Output the [X, Y] coordinate of the center of the cell containing the given text.  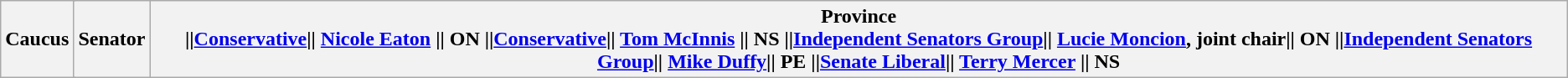
Senator [112, 39]
Caucus [37, 39]
